Find where the given text appears and provide that cell's center as (X, Y) coordinate. 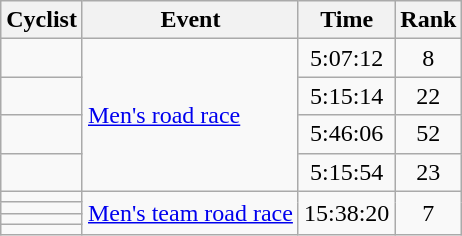
5:46:06 (346, 134)
8 (428, 58)
23 (428, 172)
5:15:54 (346, 172)
5:07:12 (346, 58)
52 (428, 134)
Men's team road race (190, 213)
Event (190, 20)
Men's road race (190, 115)
15:38:20 (346, 213)
5:15:14 (346, 96)
22 (428, 96)
Rank (428, 20)
Cyclist (42, 20)
Time (346, 20)
7 (428, 213)
